Extract the [x, y] coordinate from the center of the cell holding the provided text.  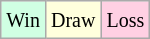
Loss [126, 20]
Draw [72, 20]
Win [24, 20]
